Capture the cell that displays the provided text and extract its [x, y] central coordinate. 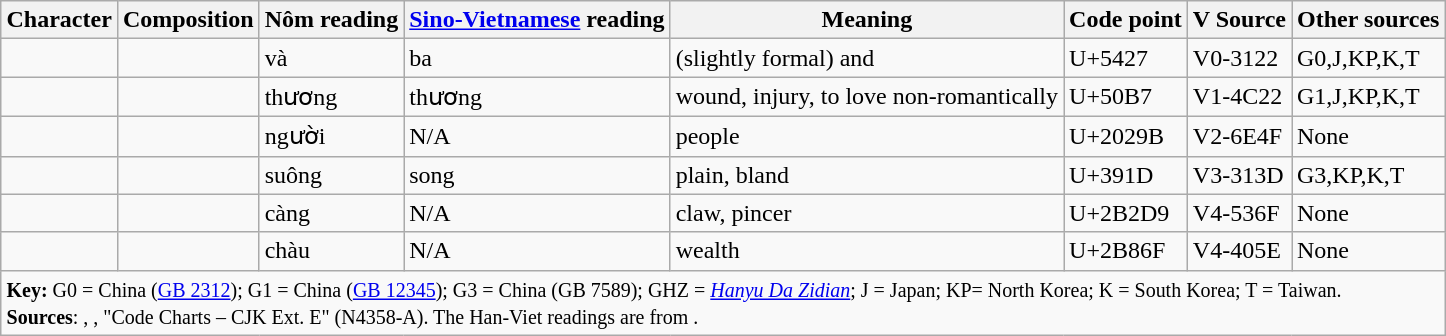
chàu [332, 251]
Composition [188, 20]
U+2B86F [1126, 251]
G1,J,KP,K,T [1368, 97]
V3-313D [1239, 175]
càng [332, 213]
và [332, 58]
V4-405E [1239, 251]
people [866, 136]
plain, bland [866, 175]
suông [332, 175]
V0-3122 [1239, 58]
Meaning [866, 20]
song [537, 175]
ba [537, 58]
V Source [1239, 20]
wound, injury, to love non-romantically [866, 97]
Sino-Vietnamese reading [537, 20]
G3,KP,K,T [1368, 175]
wealth [866, 251]
người [332, 136]
claw, pincer [866, 213]
(slightly formal) and [866, 58]
V1-4C22 [1239, 97]
V2-6E4F [1239, 136]
U+2B2D9 [1126, 213]
V4-536F [1239, 213]
U+391D [1126, 175]
G0,J,KP,K,T [1368, 58]
U+5427 [1126, 58]
U+2029B [1126, 136]
Other sources [1368, 20]
Code point [1126, 20]
U+50B7 [1126, 97]
Character [59, 20]
Nôm reading [332, 20]
